Find where the given text appears and provide that cell's center as [X, Y] coordinate. 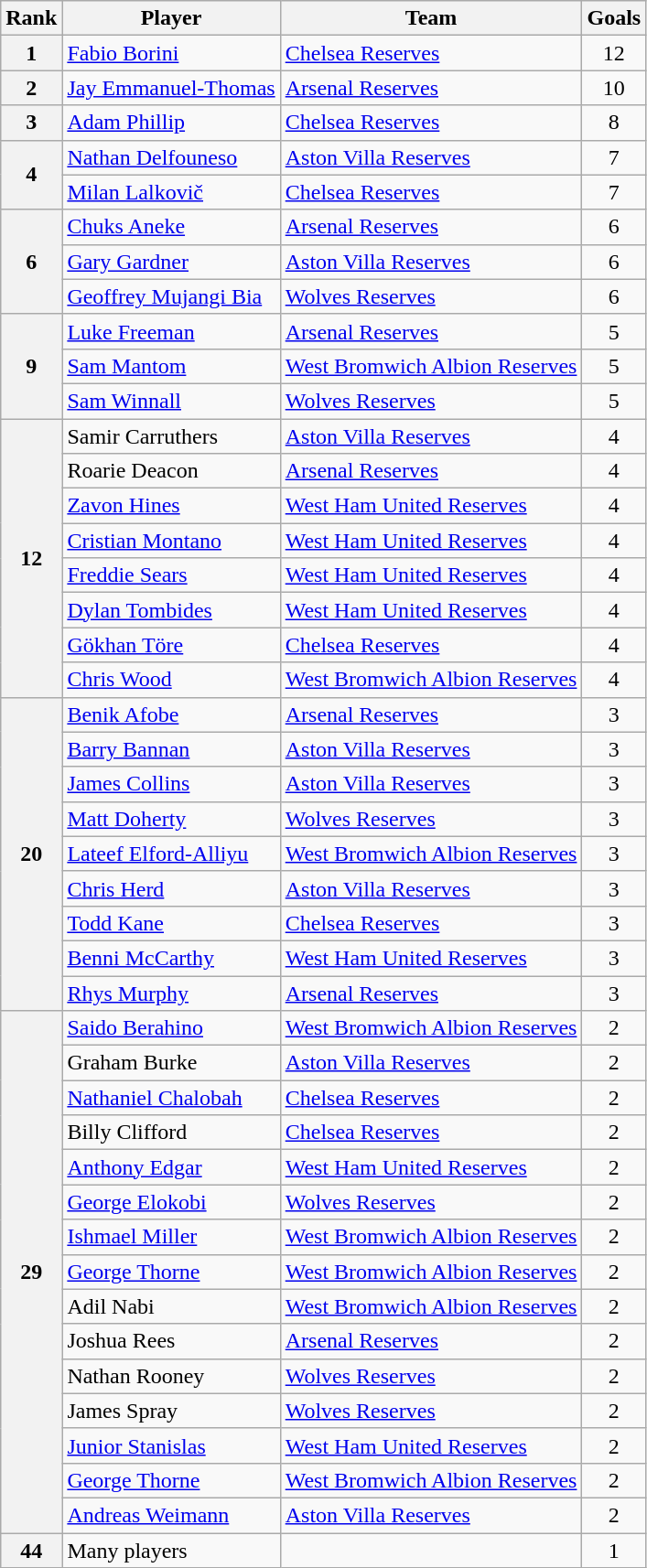
Adil Nabi [171, 1306]
Matt Doherty [171, 819]
29 [31, 1272]
Nathaniel Chalobah [171, 1098]
Goals [614, 18]
Geoffrey Mujangi Bia [171, 296]
Barry Bannan [171, 749]
Freddie Sears [171, 575]
George Elokobi [171, 1202]
Billy Clifford [171, 1133]
Many players [171, 1551]
Sam Winnall [171, 401]
Rhys Murphy [171, 993]
Nathan Rooney [171, 1376]
Zavon Hines [171, 506]
Chris Wood [171, 680]
Chris Herd [171, 888]
Benni McCarthy [171, 958]
Team [431, 18]
Cristian Montano [171, 541]
Fabio Borini [171, 53]
Andreas Weimann [171, 1515]
Anthony Edgar [171, 1167]
10 [614, 88]
9 [31, 366]
Rank [31, 18]
Saido Berahino [171, 1028]
Gökhan Töre [171, 645]
Nathan Delfouneso [171, 157]
8 [614, 123]
Roarie Deacon [171, 471]
Player [171, 18]
Gary Gardner [171, 262]
Jay Emmanuel-Thomas [171, 88]
Adam Phillip [171, 123]
Milan Lalkovič [171, 192]
20 [31, 854]
Junior Stanislas [171, 1445]
Chuks Aneke [171, 227]
Dylan Tombides [171, 610]
Graham Burke [171, 1063]
Luke Freeman [171, 331]
James Collins [171, 784]
44 [31, 1551]
Joshua Rees [171, 1341]
James Spray [171, 1411]
Samir Carruthers [171, 436]
Sam Mantom [171, 366]
Todd Kane [171, 923]
Lateef Elford-Alliyu [171, 854]
Ishmael Miller [171, 1237]
Benik Afobe [171, 714]
